Return (x, y) of the center of cell containing provided text 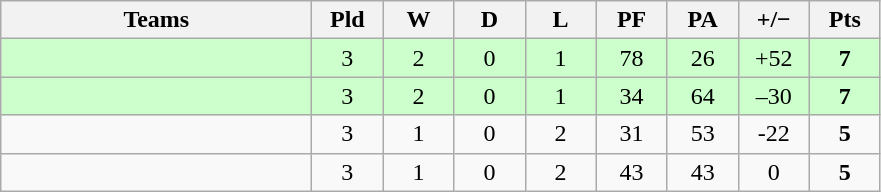
PF (632, 20)
–30 (774, 96)
+52 (774, 58)
Pld (348, 20)
26 (702, 58)
D (490, 20)
L (560, 20)
Pts (844, 20)
64 (702, 96)
78 (632, 58)
W (418, 20)
-22 (774, 134)
+/− (774, 20)
Teams (156, 20)
PA (702, 20)
31 (632, 134)
53 (702, 134)
34 (632, 96)
